Pinpoint the cell where the given text exists, returning its [x, y] midpoint coordinate. 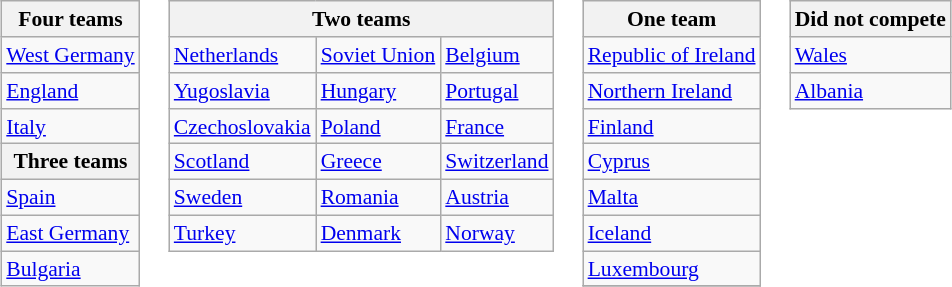
Did not compete [870, 19]
Spain [70, 197]
Yugoslavia [242, 91]
Three teams [70, 162]
Netherlands [242, 55]
Scotland [242, 162]
Northern Ireland [672, 91]
Greece [378, 162]
Luxembourg [672, 269]
Portugal [496, 91]
East Germany [70, 233]
Cyprus [672, 162]
Austria [496, 197]
Wales [870, 55]
Finland [672, 126]
Norway [496, 233]
Soviet Union [378, 55]
Sweden [242, 197]
One team [672, 19]
England [70, 91]
Hungary [378, 91]
Bulgaria [70, 269]
Republic of Ireland [672, 55]
Denmark [378, 233]
West Germany [70, 55]
Italy [70, 126]
Switzerland [496, 162]
Czechoslovakia [242, 126]
Romania [378, 197]
Albania [870, 91]
Poland [378, 126]
France [496, 126]
Two teams [362, 19]
Turkey [242, 233]
Four teams [70, 19]
Belgium [496, 55]
Iceland [672, 233]
Malta [672, 197]
